For the text-containing cell, return its midpoint in (x, y) coordinate format. 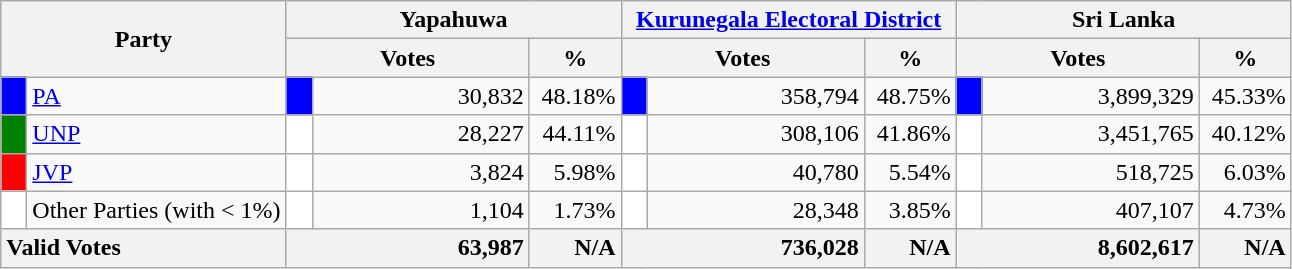
1.73% (575, 210)
3,824 (420, 172)
Kurunegala Electoral District (788, 20)
4.73% (1245, 210)
3,899,329 (1090, 96)
8,602,617 (1078, 248)
44.11% (575, 134)
41.86% (910, 134)
Valid Votes (144, 248)
Party (144, 39)
28,348 (756, 210)
30,832 (420, 96)
3,451,765 (1090, 134)
6.03% (1245, 172)
5.98% (575, 172)
40,780 (756, 172)
Other Parties (with < 1%) (156, 210)
40.12% (1245, 134)
5.54% (910, 172)
JVP (156, 172)
1,104 (420, 210)
407,107 (1090, 210)
UNP (156, 134)
63,987 (408, 248)
518,725 (1090, 172)
358,794 (756, 96)
308,106 (756, 134)
736,028 (742, 248)
Sri Lanka (1124, 20)
PA (156, 96)
45.33% (1245, 96)
48.18% (575, 96)
48.75% (910, 96)
Yapahuwa (454, 20)
28,227 (420, 134)
3.85% (910, 210)
